Find where the given text appears and provide that cell's center as [x, y] coordinate. 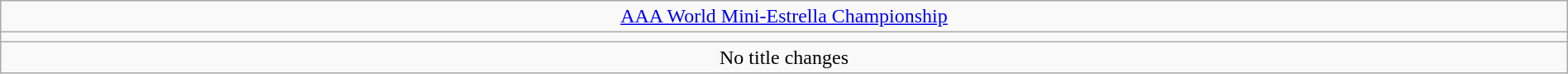
No title changes [784, 57]
AAA World Mini-Estrella Championship [784, 17]
